Output the (x, y) coordinate of the center of the cell containing the given text.  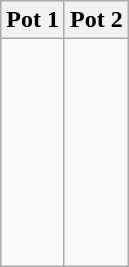
Pot 1 (33, 20)
Pot 2 (96, 20)
